Find where the given text appears and provide that cell's center as (x, y) coordinate. 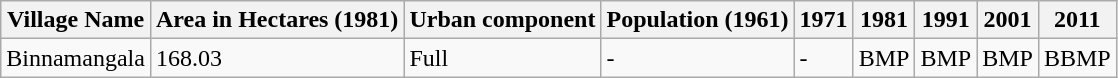
1991 (946, 20)
Full (502, 58)
BBMP (1077, 58)
Village Name (76, 20)
Population (1961) (698, 20)
Area in Hectares (1981) (276, 20)
Binnamangala (76, 58)
2001 (1008, 20)
1981 (884, 20)
2011 (1077, 20)
Urban component (502, 20)
1971 (824, 20)
168.03 (276, 58)
